Detect which cell encompasses the target text, then output its [x, y] center coordinate. 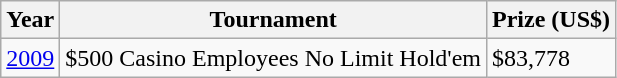
$83,778 [550, 58]
Tournament [274, 20]
2009 [30, 58]
$500 Casino Employees No Limit Hold'em [274, 58]
Prize (US$) [550, 20]
Year [30, 20]
